Scan for the cell matching the given text and deliver its (X, Y) coordinate at center. 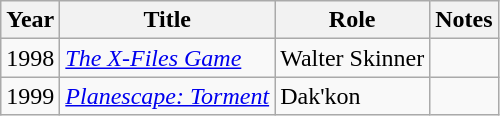
1998 (30, 58)
Year (30, 20)
The X-Files Game (168, 58)
Notes (464, 20)
Walter Skinner (352, 58)
Role (352, 20)
1999 (30, 96)
Title (168, 20)
Dak'kon (352, 96)
Planescape: Torment (168, 96)
